Return (X, Y) of the center of cell containing provided text 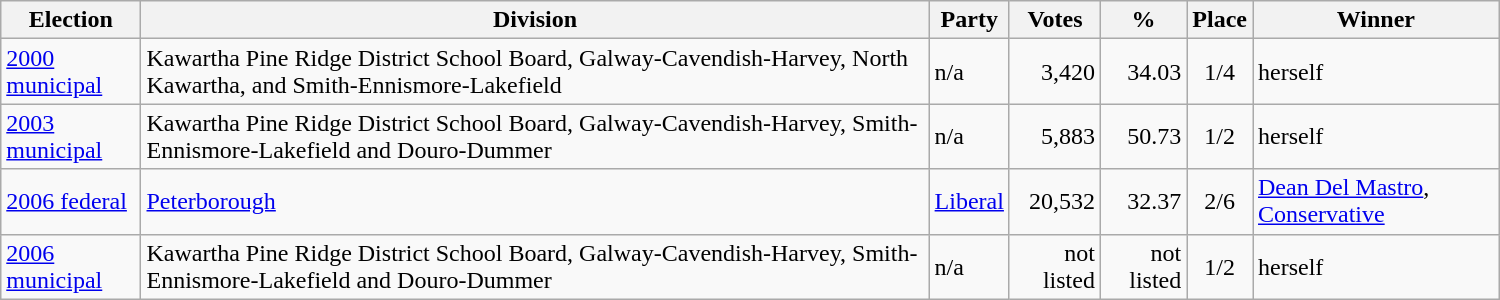
Kawartha Pine Ridge District School Board, Galway-Cavendish-Harvey, North Kawartha, and Smith-Ennismore-Lakefield (535, 72)
Dean Del Mastro, Conservative (1376, 202)
20,532 (1054, 202)
2/6 (1220, 202)
2000 municipal (71, 72)
% (1143, 20)
5,883 (1054, 136)
2006 federal (71, 202)
Election (71, 20)
34.03 (1143, 72)
50.73 (1143, 136)
Votes (1054, 20)
32.37 (1143, 202)
2003 municipal (71, 136)
Party (969, 20)
Winner (1376, 20)
Place (1220, 20)
2006 municipal (71, 266)
Division (535, 20)
1/4 (1220, 72)
Peterborough (535, 202)
Liberal (969, 202)
3,420 (1054, 72)
